Provide the (X, Y) coordinate of the cell's center where the given text is located.  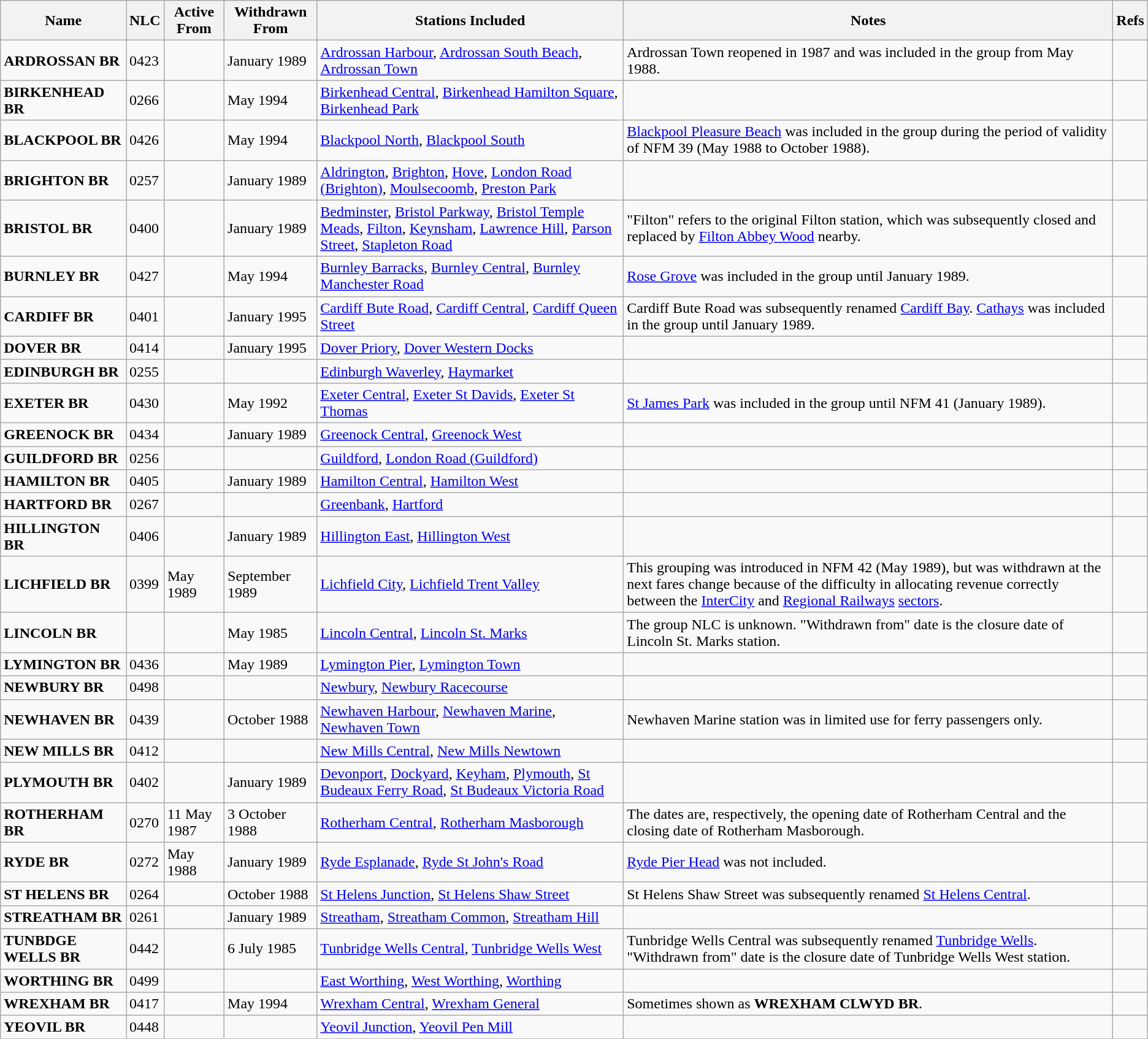
0399 (145, 585)
St Helens Junction, St Helens Shaw Street (470, 894)
Cardiff Bute Road was subsequently renamed Cardiff Bay. Cathays was included in the group until January 1989. (868, 316)
0256 (145, 458)
NLC (145, 21)
YEOVIL BR (64, 1027)
Active From (194, 21)
Burnley Barracks, Burnley Central, Burnley Manchester Road (470, 276)
LYMINGTON BR (64, 664)
0427 (145, 276)
0423 (145, 60)
Edinburgh Waverley, Haymarket (470, 371)
LICHFIELD BR (64, 585)
DOVER BR (64, 348)
Streatham, Streatham Common, Streatham Hill (470, 917)
NEWHAVEN BR (64, 719)
Newhaven Harbour, Newhaven Marine, Newhaven Town (470, 719)
Aldrington, Brighton, Hove, London Road (Brighton), Moulsecoomb, Preston Park (470, 180)
GREENOCK BR (64, 434)
NEWBURY BR (64, 688)
STREATHAM BR (64, 917)
Blackpool Pleasure Beach was included in the group during the period of validity of NFM 39 (May 1988 to October 1988). (868, 140)
East Worthing, West Worthing, Worthing (470, 981)
0272 (145, 862)
Withdrawn From (271, 21)
Hamilton Central, Hamilton West (470, 481)
"Filton" refers to the original Filton station, which was subsequently closed and replaced by Filton Abbey Wood nearby. (868, 228)
Guildford, London Road (Guildford) (470, 458)
St James Park was included in the group until NFM 41 (January 1989). (868, 402)
Exeter Central, Exeter St Davids, Exeter St Thomas (470, 402)
Ardrossan Town reopened in 1987 and was included in the group from May 1988. (868, 60)
HILLINGTON BR (64, 536)
New Mills Central, New Mills Newtown (470, 751)
HAMILTON BR (64, 481)
WORTHING BR (64, 981)
ROTHERHAM BR (64, 822)
RYDE BR (64, 862)
Stations Included (470, 21)
September 1989 (271, 585)
LINCOLN BR (64, 633)
PLYMOUTH BR (64, 783)
0442 (145, 948)
0405 (145, 481)
Cardiff Bute Road, Cardiff Central, Cardiff Queen Street (470, 316)
TUNBDGE WELLS BR (64, 948)
Devonport, Dockyard, Keyham, Plymouth, St Budeaux Ferry Road, St Budeaux Victoria Road (470, 783)
Ardrossan Harbour, Ardrossan South Beach, Ardrossan Town (470, 60)
Name (64, 21)
BLACKPOOL BR (64, 140)
Greenock Central, Greenock West (470, 434)
0406 (145, 536)
Bedminster, Bristol Parkway, Bristol Temple Meads, Filton, Keynsham, Lawrence Hill, Parson Street, Stapleton Road (470, 228)
BRISTOL BR (64, 228)
WREXHAM BR (64, 1004)
Sometimes shown as WREXHAM CLWYD BR. (868, 1004)
0498 (145, 688)
BIRKENHEAD BR (64, 101)
0402 (145, 783)
Hillington East, Hillington West (470, 536)
0400 (145, 228)
Tunbridge Wells Central was subsequently renamed Tunbridge Wells. "Withdrawn from" date is the closure date of Tunbridge Wells West station. (868, 948)
Lichfield City, Lichfield Trent Valley (470, 585)
6 July 1985 (271, 948)
11 May 1987 (194, 822)
EDINBURGH BR (64, 371)
0426 (145, 140)
The group NLC is unknown. "Withdrawn from" date is the closure date of Lincoln St. Marks station. (868, 633)
May 1985 (271, 633)
0417 (145, 1004)
Birkenhead Central, Birkenhead Hamilton Square, Birkenhead Park (470, 101)
The dates are, respectively, the opening date of Rotherham Central and the closing date of Rotherham Masborough. (868, 822)
Newhaven Marine station was in limited use for ferry passengers only. (868, 719)
May 1988 (194, 862)
Refs (1130, 21)
0267 (145, 505)
0401 (145, 316)
0270 (145, 822)
BRIGHTON BR (64, 180)
HARTFORD BR (64, 505)
Wrexham Central, Wrexham General (470, 1004)
Ryde Pier Head was not included. (868, 862)
Tunbridge Wells Central, Tunbridge Wells West (470, 948)
Lymington Pier, Lymington Town (470, 664)
Notes (868, 21)
St Helens Shaw Street was subsequently renamed St Helens Central. (868, 894)
Rose Grove was included in the group until January 1989. (868, 276)
0257 (145, 180)
0430 (145, 402)
Dover Priory, Dover Western Docks (470, 348)
Rotherham Central, Rotherham Masborough (470, 822)
NEW MILLS BR (64, 751)
May 1992 (271, 402)
3 October 1988 (271, 822)
CARDIFF BR (64, 316)
0499 (145, 981)
EXETER BR (64, 402)
0264 (145, 894)
0414 (145, 348)
Greenbank, Hartford (470, 505)
Lincoln Central, Lincoln St. Marks (470, 633)
0266 (145, 101)
0434 (145, 434)
0412 (145, 751)
0448 (145, 1027)
ST HELENS BR (64, 894)
ARDROSSAN BR (64, 60)
GUILDFORD BR (64, 458)
Newbury, Newbury Racecourse (470, 688)
Blackpool North, Blackpool South (470, 140)
BURNLEY BR (64, 276)
Yeovil Junction, Yeovil Pen Mill (470, 1027)
0261 (145, 917)
0255 (145, 371)
0436 (145, 664)
Ryde Esplanade, Ryde St John's Road (470, 862)
0439 (145, 719)
